Capture the cell that displays the provided text and extract its (X, Y) central coordinate. 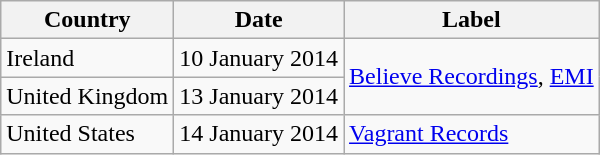
14 January 2014 (259, 134)
13 January 2014 (259, 96)
Believe Recordings, EMI (472, 77)
10 January 2014 (259, 58)
United States (88, 134)
Date (259, 20)
Country (88, 20)
Ireland (88, 58)
United Kingdom (88, 96)
Vagrant Records (472, 134)
Label (472, 20)
